Identify which cell holds the provided text, then report its [x, y] central coordinate. 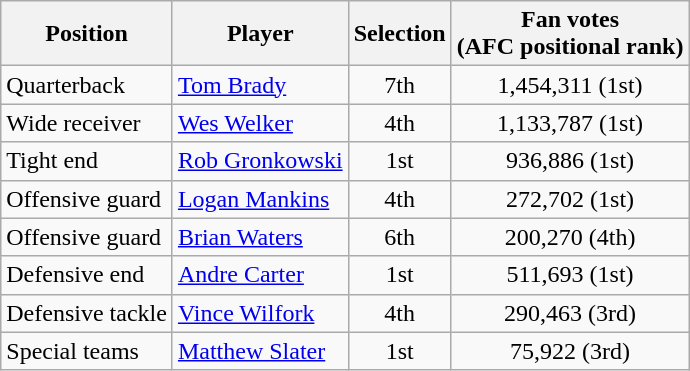
Player [260, 34]
1,454,311 (1st) [570, 85]
Selection [400, 34]
200,270 (4th) [570, 237]
7th [400, 85]
272,702 (1st) [570, 199]
936,886 (1st) [570, 161]
Defensive tackle [87, 313]
Brian Waters [260, 237]
Wide receiver [87, 123]
1,133,787 (1st) [570, 123]
75,922 (3rd) [570, 351]
Tight end [87, 161]
Fan votes(AFC positional rank) [570, 34]
Position [87, 34]
Matthew Slater [260, 351]
Special teams [87, 351]
290,463 (3rd) [570, 313]
Defensive end [87, 275]
Wes Welker [260, 123]
6th [400, 237]
Andre Carter [260, 275]
Rob Gronkowski [260, 161]
Vince Wilfork [260, 313]
Tom Brady [260, 85]
Logan Mankins [260, 199]
511,693 (1st) [570, 275]
Quarterback [87, 85]
